Find where the given text appears and provide that cell's center as [X, Y] coordinate. 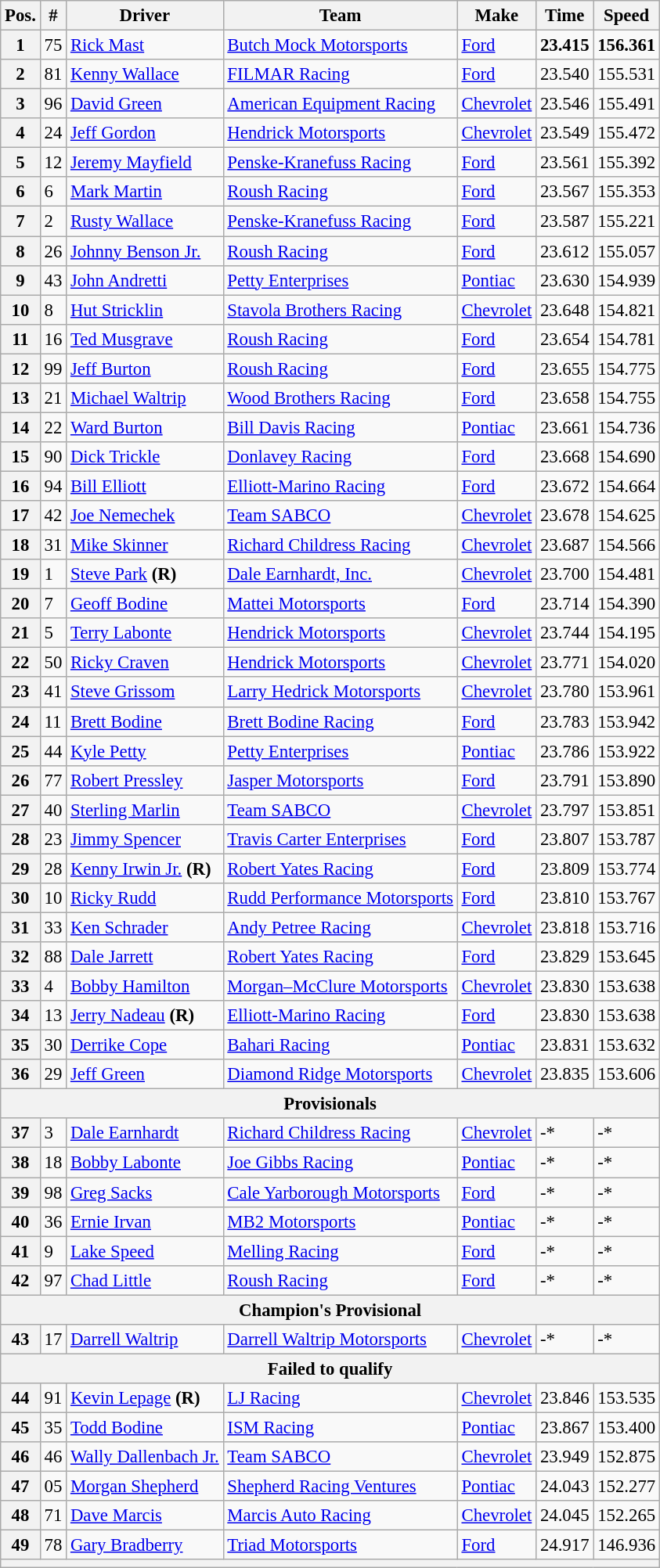
81 [53, 74]
20 [20, 604]
23.867 [565, 1427]
Cale Yarborough Motorsports [340, 1192]
Kevin Lepage (R) [145, 1398]
155.531 [626, 74]
154.195 [626, 633]
Bobby Hamilton [145, 987]
Robert Pressley [145, 780]
154.775 [626, 369]
Larry Hedrick Motorsports [340, 692]
23.658 [565, 398]
155.057 [626, 251]
90 [53, 457]
23.846 [565, 1398]
Ken Schrader [145, 927]
Kenny Irwin Jr. (R) [145, 869]
Darrell Waltrip Motorsports [340, 1340]
25 [20, 751]
Steve Park (R) [145, 574]
154.736 [626, 427]
23.744 [565, 633]
155.353 [626, 192]
Bill Davis Racing [340, 427]
154.566 [626, 545]
27 [20, 810]
39 [20, 1192]
146.936 [626, 1545]
153.890 [626, 780]
50 [53, 663]
Brett Bodine Racing [340, 721]
23.700 [565, 574]
34 [20, 1016]
152.875 [626, 1457]
153.961 [626, 692]
John Andretti [145, 280]
153.942 [626, 721]
Speed [626, 16]
Chad Little [145, 1280]
23.687 [565, 545]
71 [53, 1516]
Darrell Waltrip [145, 1340]
Make [496, 16]
155.392 [626, 163]
154.664 [626, 486]
Jerry Nadeau (R) [145, 1016]
Jasper Motorsports [340, 780]
Butch Mock Motorsports [340, 45]
154.020 [626, 663]
23.818 [565, 927]
Donlavey Racing [340, 457]
Ted Musgrave [145, 339]
Kenny Wallace [145, 74]
23.783 [565, 721]
Champion's Provisional [330, 1310]
Joe Gibbs Racing [340, 1163]
23.835 [565, 1074]
Pos. [20, 16]
23.546 [565, 104]
154.939 [626, 280]
23.540 [565, 74]
Kyle Petty [145, 751]
Wally Dallenbach Jr. [145, 1457]
154.690 [626, 457]
Geoff Bodine [145, 604]
155.472 [626, 133]
23.668 [565, 457]
153.851 [626, 810]
24.917 [565, 1545]
Team [340, 16]
Rudd Performance Motorsports [340, 898]
Diamond Ridge Motorsports [340, 1074]
Gary Bradberry [145, 1545]
Travis Carter Enterprises [340, 840]
Sterling Marlin [145, 810]
Andy Petree Racing [340, 927]
77 [53, 780]
Rusty Wallace [145, 221]
23.654 [565, 339]
Jimmy Spencer [145, 840]
Shepherd Racing Ventures [340, 1487]
23.949 [565, 1457]
23.714 [565, 604]
ISM Racing [340, 1427]
23.791 [565, 780]
99 [53, 369]
45 [20, 1427]
Jeff Green [145, 1074]
23.612 [565, 251]
Bobby Labonte [145, 1163]
23.587 [565, 221]
23.809 [565, 869]
23.829 [565, 957]
23.661 [565, 427]
Hut Stricklin [145, 310]
47 [20, 1487]
153.606 [626, 1074]
Dave Marcis [145, 1516]
49 [20, 1545]
153.400 [626, 1427]
15 [20, 457]
05 [53, 1487]
23.678 [565, 516]
Ernie Irvan [145, 1221]
153.774 [626, 869]
Mike Skinner [145, 545]
Bill Elliott [145, 486]
32 [20, 957]
Lake Speed [145, 1251]
23.415 [565, 45]
Todd Bodine [145, 1427]
Ricky Craven [145, 663]
Terry Labonte [145, 633]
23.831 [565, 1045]
23.797 [565, 810]
23.810 [565, 898]
Marcis Auto Racing [340, 1516]
Triad Motorsports [340, 1545]
153.645 [626, 957]
154.755 [626, 398]
MB2 Motorsports [340, 1221]
37 [20, 1134]
23.630 [565, 280]
23.771 [565, 663]
Mattei Motorsports [340, 604]
154.781 [626, 339]
Brett Bodine [145, 721]
Stavola Brothers Racing [340, 310]
Jeremy Mayfield [145, 163]
154.821 [626, 310]
Dick Trickle [145, 457]
91 [53, 1398]
24.045 [565, 1516]
Mark Martin [145, 192]
LJ Racing [340, 1398]
23.561 [565, 163]
38 [20, 1163]
152.265 [626, 1516]
Dale Earnhardt, Inc. [340, 574]
Ricky Rudd [145, 898]
Wood Brothers Racing [340, 398]
154.481 [626, 574]
FILMAR Racing [340, 74]
23.655 [565, 369]
Time [565, 16]
Jeff Gordon [145, 133]
154.625 [626, 516]
Dale Earnhardt [145, 1134]
153.535 [626, 1398]
24.043 [565, 1487]
48 [20, 1516]
14 [20, 427]
Michael Waltrip [145, 398]
23.786 [565, 751]
153.632 [626, 1045]
# [53, 16]
23.549 [565, 133]
78 [53, 1545]
Joe Nemechek [145, 516]
23.672 [565, 486]
Derrike Cope [145, 1045]
Bahari Racing [340, 1045]
Rick Mast [145, 45]
Steve Grissom [145, 692]
19 [20, 574]
153.787 [626, 840]
88 [53, 957]
Morgan Shepherd [145, 1487]
155.221 [626, 221]
98 [53, 1192]
American Equipment Racing [340, 104]
152.277 [626, 1487]
153.922 [626, 751]
Melling Racing [340, 1251]
Dale Jarrett [145, 957]
David Green [145, 104]
Failed to qualify [330, 1368]
23.648 [565, 310]
Jeff Burton [145, 369]
23.567 [565, 192]
94 [53, 486]
23.807 [565, 840]
156.361 [626, 45]
Driver [145, 16]
23.780 [565, 692]
75 [53, 45]
155.491 [626, 104]
97 [53, 1280]
154.390 [626, 604]
153.767 [626, 898]
Johnny Benson Jr. [145, 251]
153.716 [626, 927]
96 [53, 104]
Greg Sacks [145, 1192]
Morgan–McClure Motorsports [340, 987]
Provisionals [330, 1104]
Ward Burton [145, 427]
